Capture the cell that displays the provided text and extract its (X, Y) central coordinate. 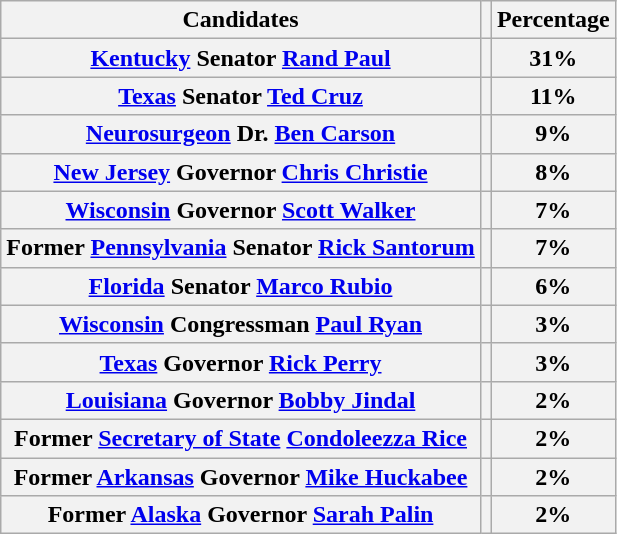
Former Alaska Governor Sarah Palin (241, 515)
9% (553, 134)
Texas Senator Ted Cruz (241, 96)
8% (553, 172)
Candidates (241, 20)
31% (553, 58)
11% (553, 96)
Florida Senator Marco Rubio (241, 286)
New Jersey Governor Chris Christie (241, 172)
Texas Governor Rick Perry (241, 362)
6% (553, 286)
Wisconsin Congressman Paul Ryan (241, 324)
Former Arkansas Governor Mike Huckabee (241, 477)
Louisiana Governor Bobby Jindal (241, 400)
Wisconsin Governor Scott Walker (241, 210)
Kentucky Senator Rand Paul (241, 58)
Neurosurgeon Dr. Ben Carson (241, 134)
Former Secretary of State Condoleezza Rice (241, 438)
Percentage (553, 20)
Former Pennsylvania Senator Rick Santorum (241, 248)
